From the cell containing the given text, extract its center point as (X, Y) coordinate. 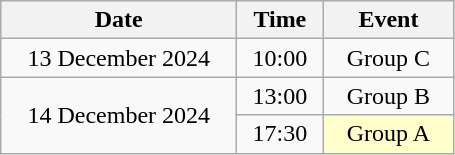
14 December 2024 (119, 115)
17:30 (280, 134)
Group B (388, 96)
13 December 2024 (119, 58)
Event (388, 20)
Group C (388, 58)
Group A (388, 134)
Date (119, 20)
13:00 (280, 96)
Time (280, 20)
10:00 (280, 58)
